Provide the [X, Y] coordinate of the cell's center where the given text is located.  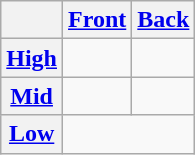
Mid [32, 96]
Front [98, 20]
High [32, 58]
Back [164, 20]
Low [32, 134]
